Return [X, Y] of the center of cell containing provided text 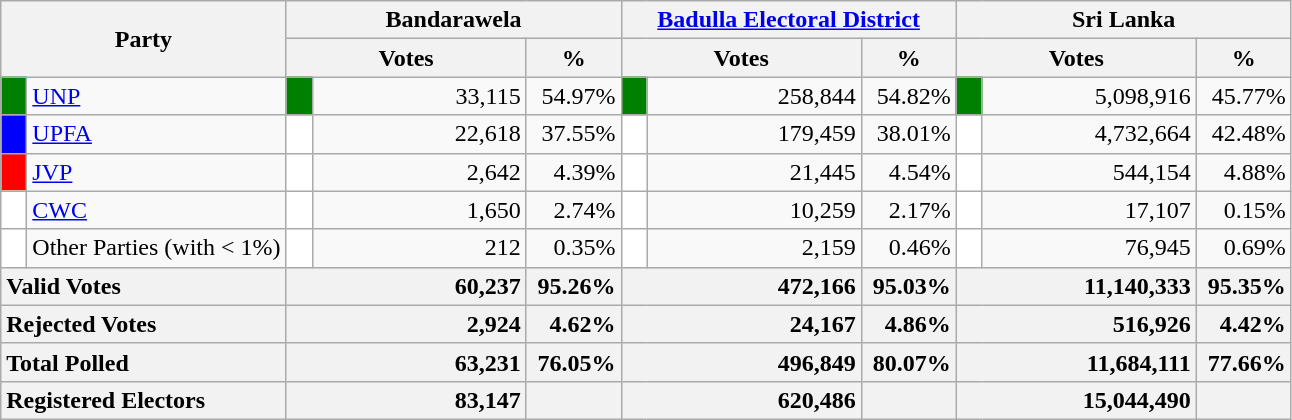
4.39% [574, 172]
Other Parties (with < 1%) [156, 248]
76,945 [1089, 248]
472,166 [741, 286]
4.88% [1244, 172]
2,924 [406, 324]
15,044,490 [1076, 400]
4.86% [908, 324]
516,926 [1076, 324]
4,732,664 [1089, 134]
2.74% [574, 210]
54.97% [574, 96]
11,684,111 [1076, 362]
JVP [156, 172]
Party [144, 39]
4.62% [574, 324]
76.05% [574, 362]
54.82% [908, 96]
17,107 [1089, 210]
33,115 [419, 96]
22,618 [419, 134]
0.35% [574, 248]
UPFA [156, 134]
2,159 [754, 248]
1,650 [419, 210]
Total Polled [144, 362]
45.77% [1244, 96]
38.01% [908, 134]
10,259 [754, 210]
4.54% [908, 172]
Rejected Votes [144, 324]
83,147 [406, 400]
95.35% [1244, 286]
Bandarawela [454, 20]
0.15% [1244, 210]
0.46% [908, 248]
4.42% [1244, 324]
544,154 [1089, 172]
95.26% [574, 286]
Registered Electors [144, 400]
258,844 [754, 96]
179,459 [754, 134]
Sri Lanka [1124, 20]
95.03% [908, 286]
496,849 [741, 362]
Valid Votes [144, 286]
620,486 [741, 400]
2,642 [419, 172]
2.17% [908, 210]
UNP [156, 96]
21,445 [754, 172]
11,140,333 [1076, 286]
24,167 [741, 324]
63,231 [406, 362]
42.48% [1244, 134]
80.07% [908, 362]
77.66% [1244, 362]
0.69% [1244, 248]
Badulla Electoral District [788, 20]
5,098,916 [1089, 96]
212 [419, 248]
60,237 [406, 286]
CWC [156, 210]
37.55% [574, 134]
